Search for the cell housing the specified text and yield its [x, y] center coordinate. 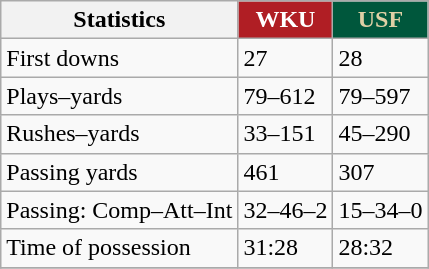
45–290 [380, 134]
Rushes–yards [120, 134]
307 [380, 172]
15–34–0 [380, 210]
79–612 [286, 96]
31:28 [286, 248]
79–597 [380, 96]
Plays–yards [120, 96]
Time of possession [120, 248]
27 [286, 58]
33–151 [286, 134]
USF [380, 20]
Passing yards [120, 172]
32–46–2 [286, 210]
28:32 [380, 248]
First downs [120, 58]
Passing: Comp–Att–Int [120, 210]
Statistics [120, 20]
461 [286, 172]
28 [380, 58]
WKU [286, 20]
